Detect which cell encompasses the target text, then output its (X, Y) center coordinate. 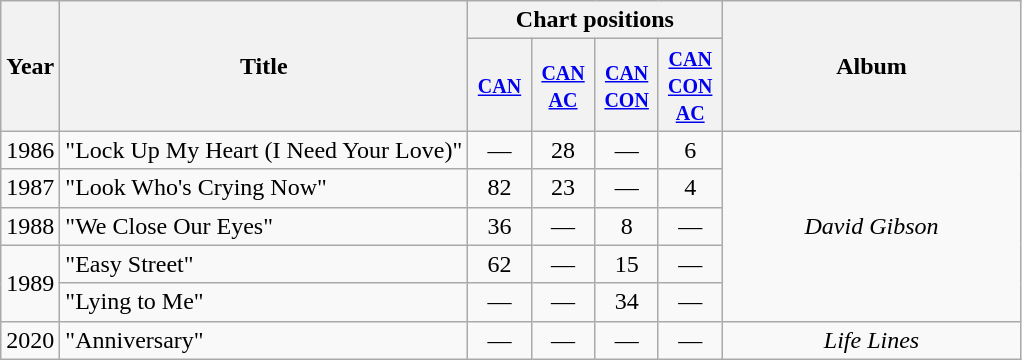
Chart positions (595, 20)
David Gibson (872, 226)
6 (690, 150)
"Lying to Me" (264, 302)
23 (563, 188)
34 (627, 302)
Title (264, 66)
82 (500, 188)
CAN CON (627, 85)
"We Close Our Eyes" (264, 226)
"Easy Street" (264, 264)
62 (500, 264)
"Anniversary" (264, 340)
1988 (30, 226)
36 (500, 226)
1986 (30, 150)
CAN CON AC (690, 85)
"Look Who's Crying Now" (264, 188)
8 (627, 226)
2020 (30, 340)
4 (690, 188)
Album (872, 66)
"Lock Up My Heart (I Need Your Love)" (264, 150)
Life Lines (872, 340)
1987 (30, 188)
CAN (500, 85)
CAN AC (563, 85)
1989 (30, 283)
28 (563, 150)
15 (627, 264)
Year (30, 66)
